Search for the cell housing the specified text and yield its [X, Y] center coordinate. 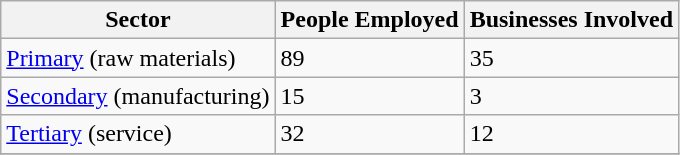
12 [571, 134]
32 [370, 134]
Businesses Involved [571, 20]
15 [370, 96]
Sector [138, 20]
35 [571, 58]
89 [370, 58]
Primary (raw materials) [138, 58]
People Employed [370, 20]
3 [571, 96]
Tertiary (service) [138, 134]
Secondary (manufacturing) [138, 96]
